From the cell containing the given text, extract its center point as [x, y] coordinate. 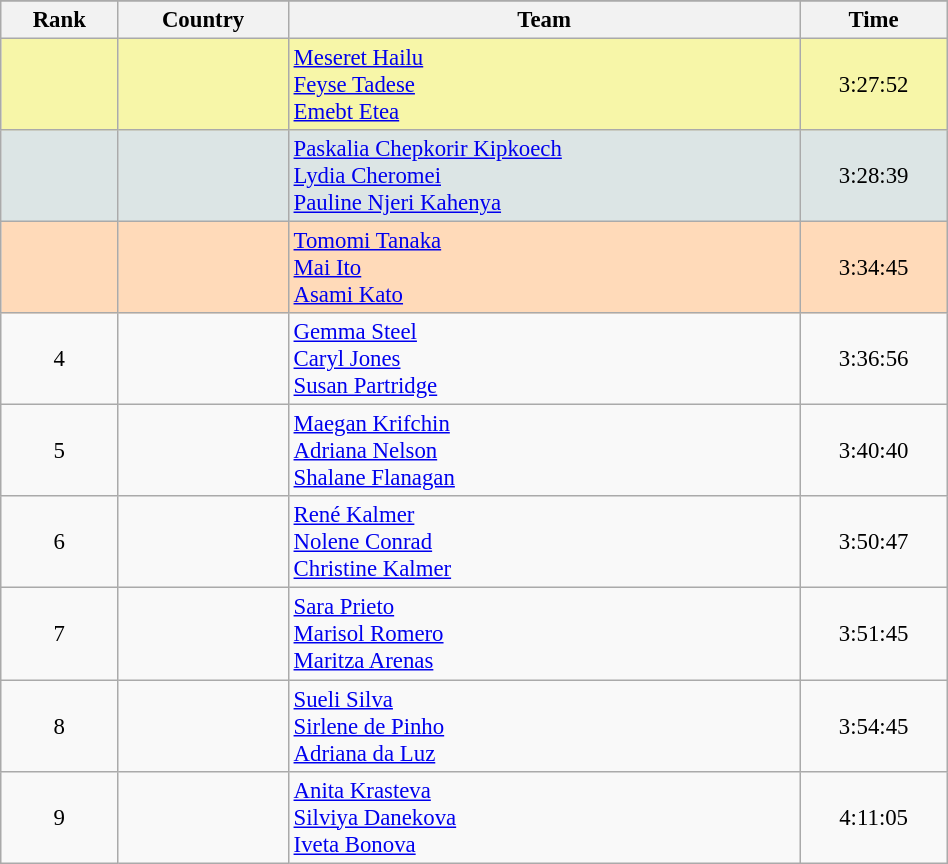
4:11:05 [874, 817]
Meseret HailuFeyse TadeseEmebt Etea [544, 85]
3:36:56 [874, 359]
9 [60, 817]
René KalmerNolene ConradChristine Kalmer [544, 542]
Sara PrietoMarisol RomeroMaritza Arenas [544, 634]
Tomomi TanakaMai ItoAsami Kato [544, 268]
6 [60, 542]
8 [60, 726]
3:27:52 [874, 85]
Anita KrastevaSilviya DanekovaIveta Bonova [544, 817]
3:54:45 [874, 726]
Paskalia Chepkorir KipkoechLydia CheromeiPauline Njeri Kahenya [544, 176]
Gemma SteelCaryl JonesSusan Partridge [544, 359]
Maegan KrifchinAdriana NelsonShalane Flanagan [544, 451]
3:50:47 [874, 542]
Country [203, 20]
Sueli SilvaSirlene de PinhoAdriana da Luz [544, 726]
3:51:45 [874, 634]
Team [544, 20]
3:34:45 [874, 268]
Time [874, 20]
4 [60, 359]
5 [60, 451]
3:40:40 [874, 451]
7 [60, 634]
3:28:39 [874, 176]
Rank [60, 20]
